Output the (X, Y) coordinate of the center of the cell containing the given text.  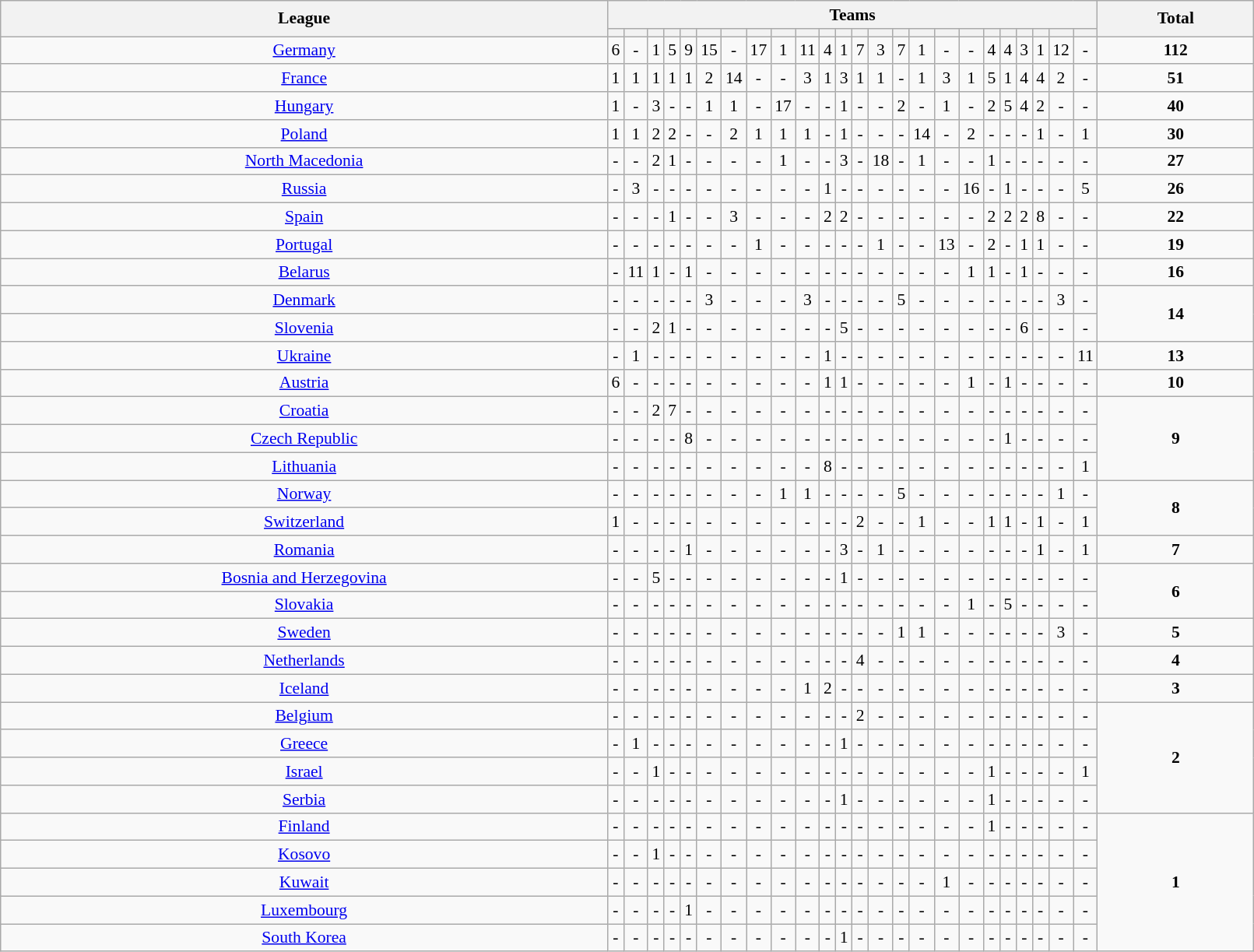
22 (1175, 217)
Serbia (304, 799)
Israel (304, 771)
League (304, 19)
Portugal (304, 244)
Russia (304, 189)
Czech Republic (304, 439)
Netherlands (304, 661)
26 (1175, 189)
Teams (852, 15)
Norway (304, 494)
Kuwait (304, 883)
10 (1175, 383)
Iceland (304, 688)
Total (1175, 19)
Hungary (304, 106)
27 (1175, 161)
Romania (304, 550)
South Korea (304, 938)
Austria (304, 383)
Greece (304, 744)
Germany (304, 51)
Bosnia and Herzegovina (304, 578)
North Macedonia (304, 161)
15 (709, 51)
Poland (304, 134)
Luxembourg (304, 910)
51 (1175, 79)
Spain (304, 217)
Switzerland (304, 522)
Belarus (304, 272)
France (304, 79)
18 (881, 161)
12 (1061, 51)
Belgium (304, 716)
19 (1175, 244)
Denmark (304, 300)
Sweden (304, 633)
Slovenia (304, 328)
Ukraine (304, 356)
Kosovo (304, 855)
40 (1175, 106)
Croatia (304, 411)
Finland (304, 827)
Lithuania (304, 466)
Slovakia (304, 605)
112 (1175, 51)
30 (1175, 134)
